Detect which cell encompasses the target text, then output its [X, Y] center coordinate. 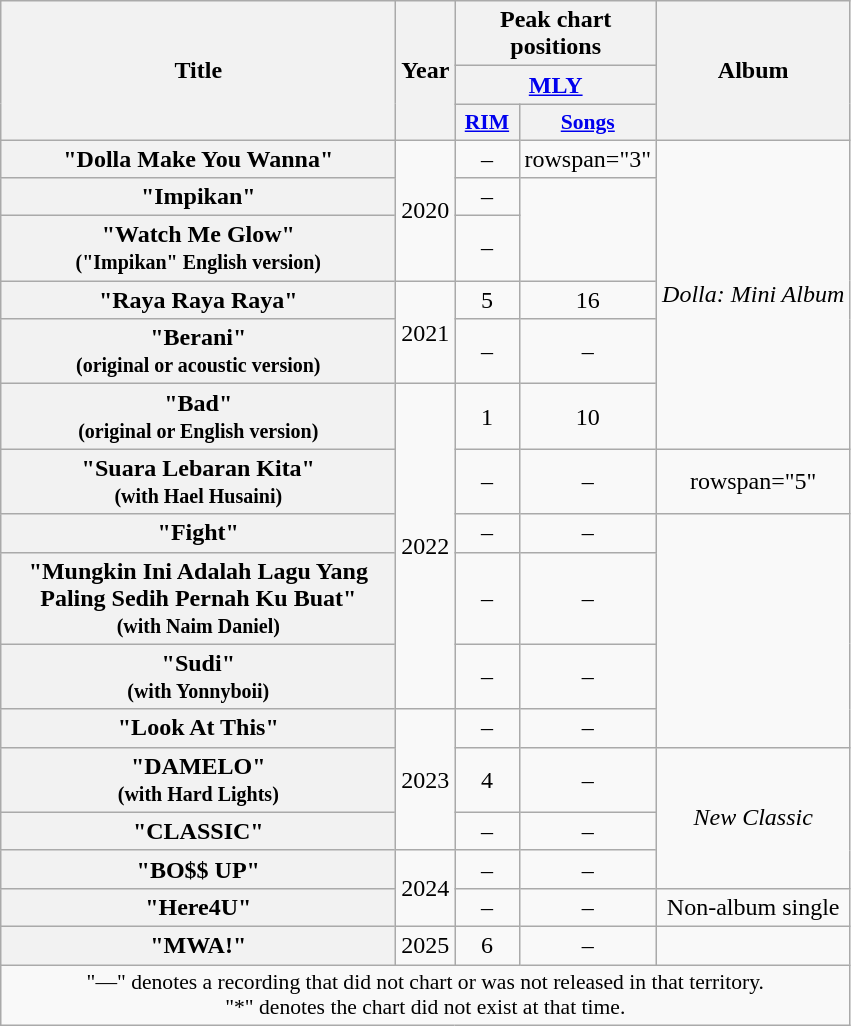
Dolla: Mini Album [754, 294]
2020 [426, 210]
New Classic [754, 818]
5 [487, 300]
"CLASSIC" [198, 831]
"Suara Lebaran Kita"(with Hael Husaini) [198, 482]
rowspan="5" [754, 482]
"—" denotes a recording that did not chart or was not released in that territory."*" denotes the chart did not exist at that time. [426, 994]
"DAMELO"(with Hard Lights) [198, 780]
"Mungkin Ini Adalah Lagu Yang Paling Sedih Pernah Ku Buat"(with Naim Daniel) [198, 598]
"Here4U" [198, 907]
16 [588, 300]
2023 [426, 780]
Peak chart positions [556, 34]
"Look At This" [198, 728]
Non-album single [754, 907]
"Raya Raya Raya" [198, 300]
2022 [426, 546]
"Sudi"(with Yonnyboii) [198, 676]
6 [487, 945]
MLY [556, 85]
2021 [426, 332]
Songs [588, 122]
"BO$$ UP" [198, 869]
2024 [426, 888]
"Watch Me Glow"("Impikan" English version) [198, 248]
rowspan="3" [588, 159]
4 [487, 780]
Title [198, 70]
"Fight" [198, 533]
"Dolla Make You Wanna" [198, 159]
RIM [487, 122]
1 [487, 416]
"MWA!" [198, 945]
"Impikan" [198, 197]
10 [588, 416]
2025 [426, 945]
"Bad"(original or English version) [198, 416]
Year [426, 70]
Album [754, 70]
"Berani"(original or acoustic version) [198, 352]
